Return the (X, Y) coordinate for the center point of the cell that contains the specified text.  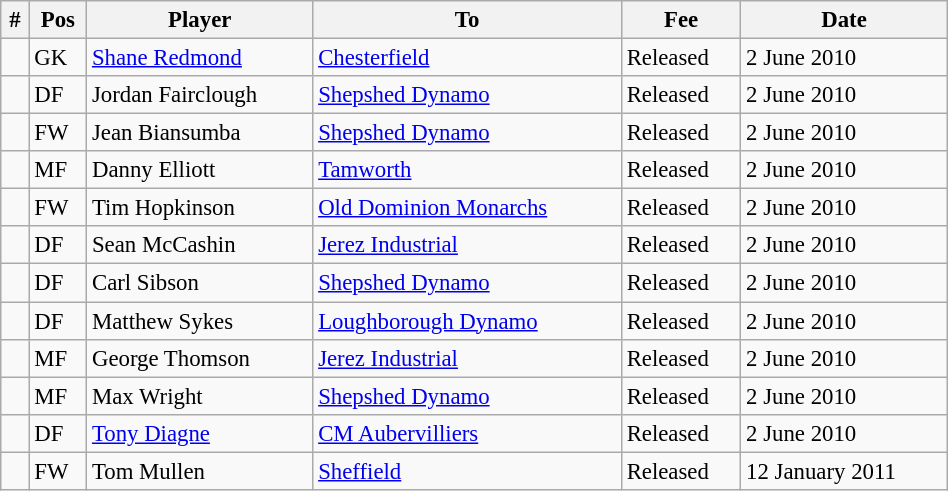
CM Aubervilliers (467, 433)
Loughborough Dynamo (467, 321)
12 January 2011 (844, 471)
Jean Biansumba (200, 133)
Sean McCashin (200, 245)
Tim Hopkinson (200, 208)
To (467, 20)
Date (844, 20)
Shane Redmond (200, 58)
Chesterfield (467, 58)
# (15, 20)
Tom Mullen (200, 471)
Danny Elliott (200, 170)
Jordan Fairclough (200, 95)
Fee (680, 20)
Matthew Sykes (200, 321)
Player (200, 20)
GK (58, 58)
Pos (58, 20)
Sheffield (467, 471)
Tony Diagne (200, 433)
George Thomson (200, 358)
Tamworth (467, 170)
Carl Sibson (200, 283)
Old Dominion Monarchs (467, 208)
Max Wright (200, 396)
